Identify which cell holds the provided text, then report its (X, Y) central coordinate. 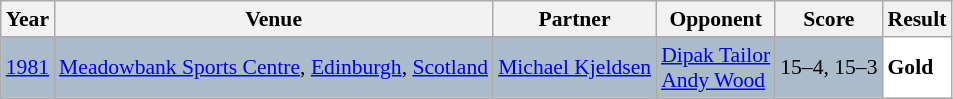
15–4, 15–3 (828, 68)
Year (28, 19)
Meadowbank Sports Centre, Edinburgh, Scotland (274, 68)
Dipak Tailor Andy Wood (716, 68)
1981 (28, 68)
Gold (916, 68)
Score (828, 19)
Partner (574, 19)
Michael Kjeldsen (574, 68)
Venue (274, 19)
Result (916, 19)
Opponent (716, 19)
